Determine the [x, y] coordinate at the center of the cell enclosing the given text.  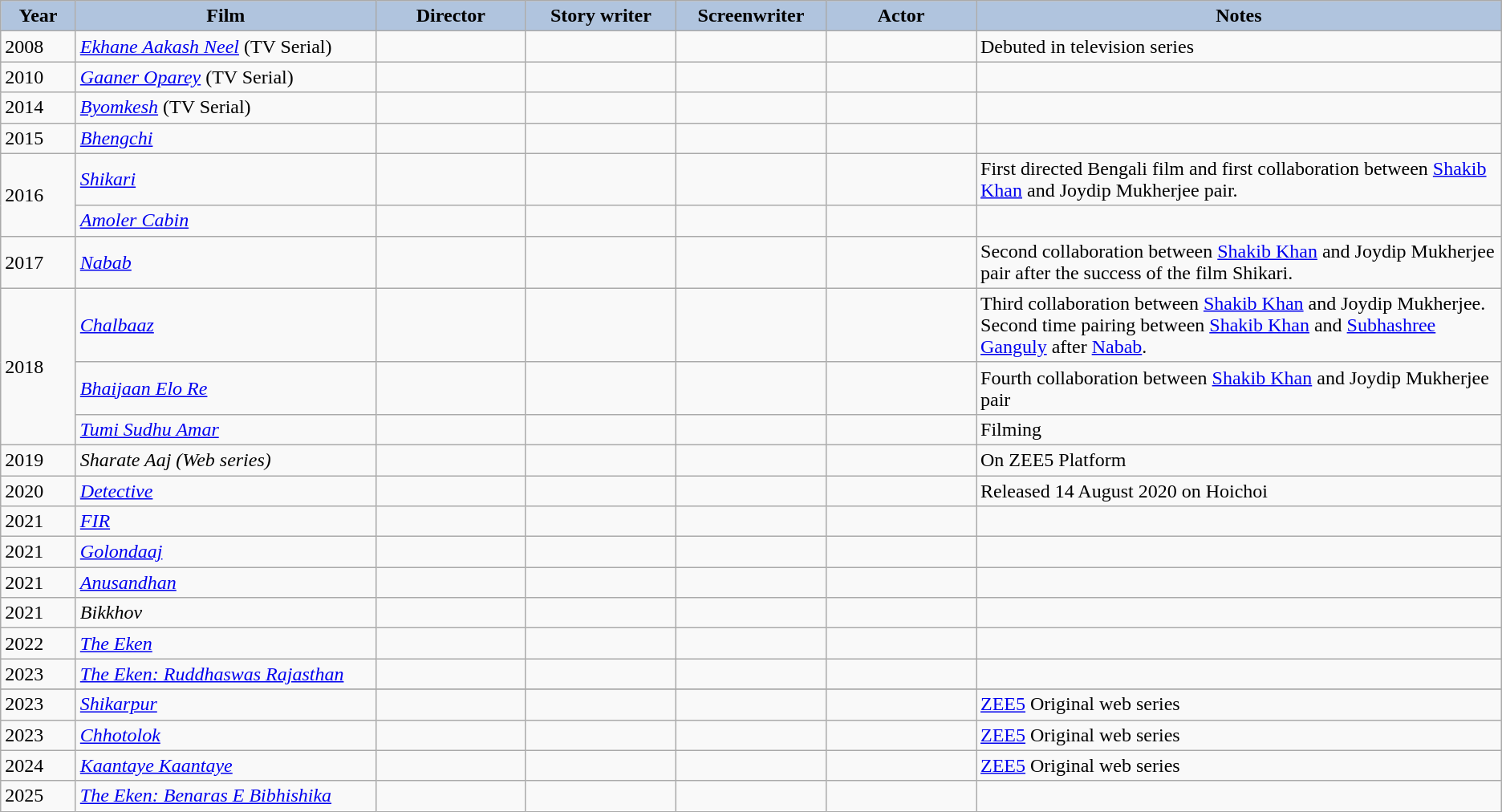
Released 14 August 2020 on Hoichoi [1239, 490]
Kaantaye Kaantaye [225, 765]
Second collaboration between Shakib Khan and Joydip Mukherjee pair after the success of the film Shikari. [1239, 262]
2022 [39, 644]
Bikkhov [225, 613]
Gaaner Oparey (TV Serial) [225, 77]
2010 [39, 77]
2015 [39, 138]
Actor [900, 16]
Notes [1239, 16]
Debuted in television series [1239, 47]
Nabab [225, 262]
Film [225, 16]
Chhotolok [225, 735]
FIR [225, 522]
Anusandhan [225, 583]
2024 [39, 765]
Director [451, 16]
2014 [39, 108]
2008 [39, 47]
Byomkesh (TV Serial) [225, 108]
2019 [39, 460]
Bhengchi [225, 138]
Shikarpur [225, 704]
The Eken: Ruddhaswas Rajasthan [225, 674]
2018 [39, 366]
2020 [39, 490]
Ekhane Aakash Neel (TV Serial) [225, 47]
Year [39, 16]
Chalbaaz [225, 325]
First directed Bengali film and first collaboration between Shakib Khan and Joydip Mukherjee pair. [1239, 180]
2017 [39, 262]
Sharate Aaj (Web series) [225, 460]
Fourth collaboration between Shakib Khan and Joydip Mukherjee pair [1239, 388]
Amoler Cabin [225, 221]
Filming [1239, 429]
On ZEE5 Platform [1239, 460]
The Eken: Benaras E Bibhishika [225, 796]
2025 [39, 796]
Screenwriter [751, 16]
Detective [225, 490]
Golondaaj [225, 552]
The Eken [225, 644]
Bhaijaan Elo Re [225, 388]
Shikari [225, 180]
Story writer [600, 16]
2016 [39, 194]
Third collaboration between Shakib Khan and Joydip Mukherjee. Second time pairing between Shakib Khan and Subhashree Ganguly after Nabab. [1239, 325]
Tumi Sudhu Amar [225, 429]
